Pinpoint the cell where the given text exists, returning its (X, Y) midpoint coordinate. 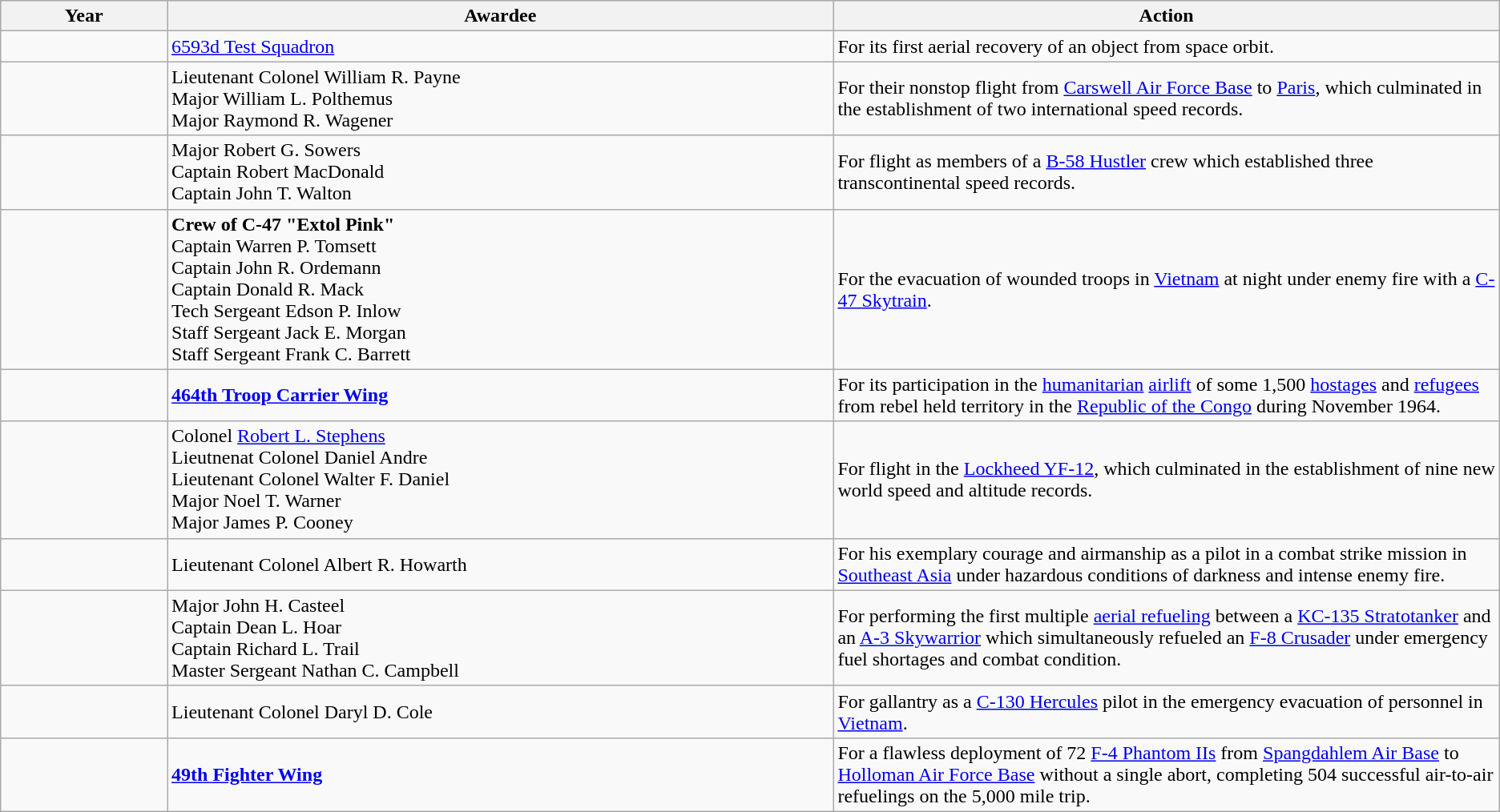
Action (1167, 16)
Major Robert G. SowersCaptain Robert MacDonaldCaptain John T. Walton (500, 172)
Lieutenant Colonel Daryl D. Cole (500, 711)
For gallantry as a C-130 Hercules pilot in the emergency evacuation of personnel in Vietnam. (1167, 711)
49th Fighter Wing (500, 774)
464th Troop Carrier Wing (500, 396)
Colonel Robert L. StephensLieutnenat Colonel Daniel AndreLieutenant Colonel Walter F. DanielMajor Noel T. WarnerMajor James P. Cooney (500, 480)
Year (84, 16)
For the evacuation of wounded troops in Vietnam at night under enemy fire with a C-47 Skytrain. (1167, 289)
For flight in the Lockheed YF-12, which culminated in the establishment of nine new world speed and altitude records. (1167, 480)
Awardee (500, 16)
6593d Test Squadron (500, 46)
Lieutenant Colonel William R. PayneMajor William L. PolthemusMajor Raymond R. Wagener (500, 98)
For their nonstop flight from Carswell Air Force Base to Paris, which culminated in the establishment of two international speed records. (1167, 98)
Lieutenant Colonel Albert R. Howarth (500, 564)
Major John H. CasteelCaptain Dean L. HoarCaptain Richard L. TrailMaster Sergeant Nathan C. Campbell (500, 637)
For its first aerial recovery of an object from space orbit. (1167, 46)
For flight as members of a B-58 Hustler crew which established three transcontinental speed records. (1167, 172)
